Capture the cell that displays the provided text and extract its [X, Y] central coordinate. 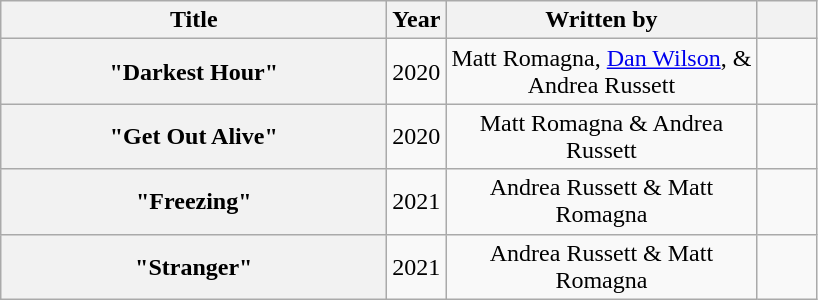
Matt Romagna, Dan Wilson, & Andrea Russett [602, 72]
Written by [602, 20]
"Darkest Hour" [194, 72]
"Stranger" [194, 266]
Year [416, 20]
"Get Out Alive" [194, 136]
Title [194, 20]
Matt Romagna & Andrea Russett [602, 136]
"Freezing" [194, 202]
